Detect which cell encompasses the target text, then output its [X, Y] center coordinate. 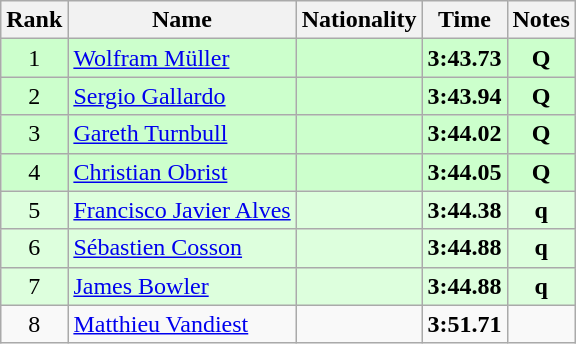
Name [182, 20]
8 [34, 324]
3:44.02 [464, 134]
3:43.94 [464, 96]
Gareth Turnbull [182, 134]
3:44.38 [464, 210]
6 [34, 248]
7 [34, 286]
Time [464, 20]
2 [34, 96]
Matthieu Vandiest [182, 324]
5 [34, 210]
3:43.73 [464, 58]
3 [34, 134]
Wolfram Müller [182, 58]
1 [34, 58]
Francisco Javier Alves [182, 210]
3:44.05 [464, 172]
Nationality [359, 20]
Rank [34, 20]
Sébastien Cosson [182, 248]
Christian Obrist [182, 172]
3:51.71 [464, 324]
Sergio Gallardo [182, 96]
James Bowler [182, 286]
Notes [541, 20]
4 [34, 172]
